Return (X, Y) of the center of cell containing provided text 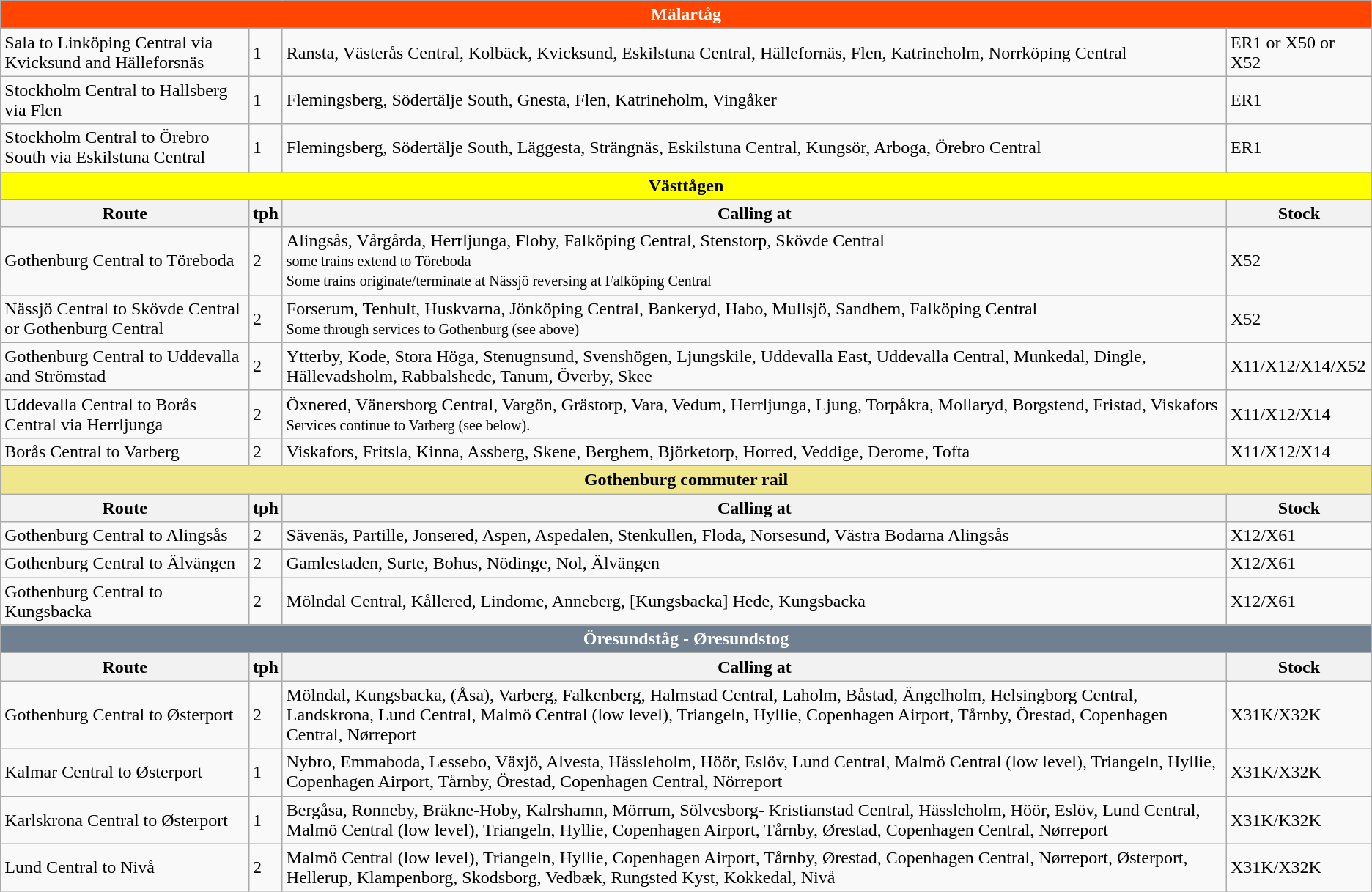
Mölndal Central, Kållered, Lindome, Anneberg, [Kungsbacka] Hede, Kungsbacka (754, 601)
Borås Central to Varberg (125, 451)
X31K/K32K (1299, 819)
Sävenäs, Partille, Jonsered, Aspen, Aspedalen, Stenkullen, Floda, Norsesund, Västra Bodarna Alingsås (754, 536)
Sala to Linköping Central via Kvicksund and Hälleforsnäs (125, 53)
ER1 or X50 or X52 (1299, 53)
Flemingsberg, Södertälje South, Läggesta, Strängnäs, Eskilstuna Central, Kungsör, Arboga, Örebro Central (754, 148)
Flemingsberg, Södertälje South, Gnesta, Flen, Katrineholm, Vingåker (754, 100)
Mälartåg (686, 15)
Öresundståg - Øresundstog (686, 639)
Stockholm Central to Hallsberg via Flen (125, 100)
Lund Central to Nivå (125, 868)
Gothenburg Central to Älvängen (125, 564)
Viskafors, Fritsla, Kinna, Assberg, Skene, Berghem, Björketorp, Horred, Veddige, Derome, Tofta (754, 451)
Nässjö Central to Skövde Central or Gothenburg Central (125, 318)
Gothenburg Central to Alingsås (125, 536)
X11/X12/X14/X52 (1299, 366)
Gothenburg Central to Uddevalla and Strömstad (125, 366)
Gothenburg Central to Østerport (125, 715)
Uddevalla Central to Borås Central via Herrljunga (125, 413)
Västtågen (686, 185)
Forserum, Tenhult, Huskvarna, Jönköping Central, Bankeryd, Habo, Mullsjö, Sandhem, Falköping Central Some through services to Gothenburg (see above) (754, 318)
Ransta, Västerås Central, Kolbäck, Kvicksund, Eskilstuna Central, Hällefornäs, Flen, Katrineholm, Norrköping Central (754, 53)
Gothenburg Central to Kungsbacka (125, 601)
Gamlestaden, Surte, Bohus, Nödinge, Nol, Älvängen (754, 564)
Kalmar Central to Østerport (125, 773)
Stockholm Central to Örebro South via Eskilstuna Central (125, 148)
Gothenburg commuter rail (686, 479)
Karlskrona Central to Østerport (125, 819)
Gothenburg Central to Töreboda (125, 261)
